Output the [X, Y] coordinate of the center of the cell containing the given text.  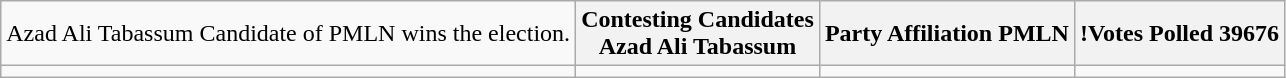
Azad Ali Tabassum Candidate of PMLN wins the election. [288, 34]
Contesting CandidatesAzad Ali Tabassum [698, 34]
!Votes Polled 39676 [1179, 34]
Party Affiliation PMLN [946, 34]
